Output the [x, y] coordinate of the center of the cell containing the given text.  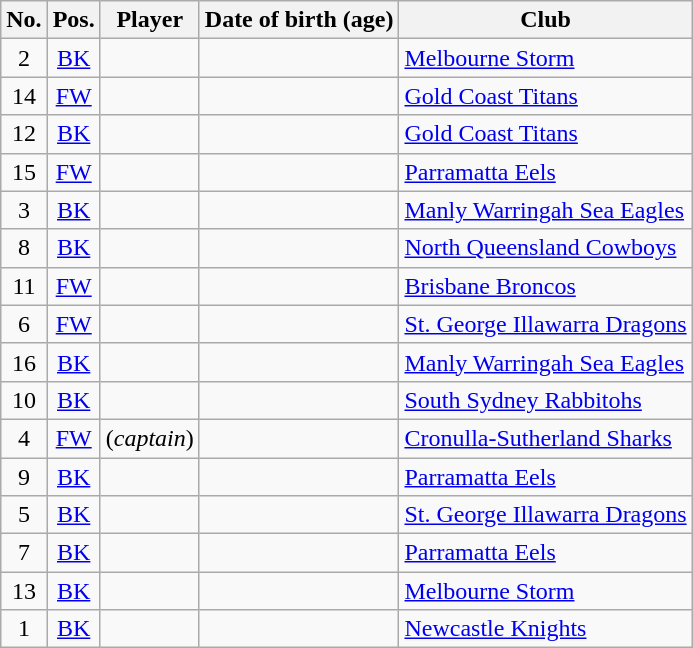
10 [24, 400]
South Sydney Rabbitohs [546, 400]
16 [24, 362]
3 [24, 210]
1 [24, 629]
Newcastle Knights [546, 629]
9 [24, 477]
15 [24, 172]
13 [24, 591]
Cronulla-Sutherland Sharks [546, 438]
12 [24, 134]
6 [24, 324]
No. [24, 20]
14 [24, 96]
11 [24, 286]
Club [546, 20]
2 [24, 58]
7 [24, 553]
Player [150, 20]
Brisbane Broncos [546, 286]
North Queensland Cowboys [546, 248]
(captain) [150, 438]
5 [24, 515]
8 [24, 248]
Pos. [74, 20]
4 [24, 438]
Date of birth (age) [299, 20]
